Capture the cell that displays the provided text and extract its [x, y] central coordinate. 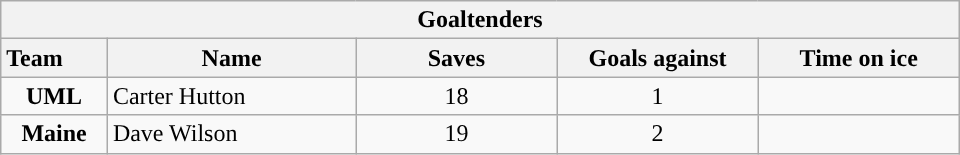
Goals against [658, 58]
Maine [54, 134]
Saves [456, 58]
UML [54, 96]
Team [54, 58]
Name [232, 58]
Dave Wilson [232, 134]
Time on ice [858, 58]
Goaltenders [480, 20]
18 [456, 96]
Carter Hutton [232, 96]
19 [456, 134]
1 [658, 96]
2 [658, 134]
